Return (x, y) of the center of cell containing provided text 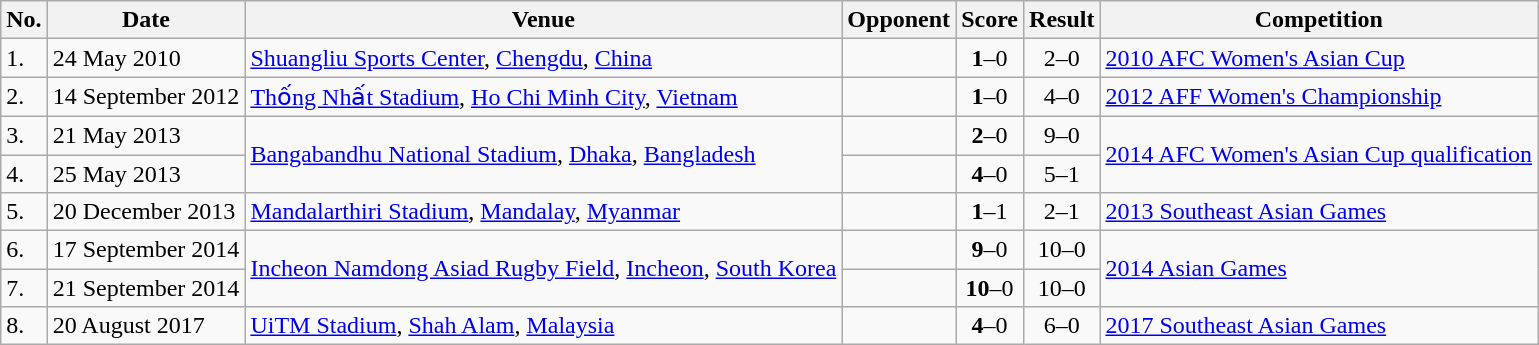
21 September 2014 (146, 288)
17 September 2014 (146, 250)
Competition (1319, 20)
5–1 (1062, 173)
4. (24, 173)
5. (24, 212)
Incheon Namdong Asiad Rugby Field, Incheon, South Korea (544, 269)
UiTM Stadium, Shah Alam, Malaysia (544, 326)
2. (24, 97)
2014 Asian Games (1319, 269)
1–1 (990, 212)
21 May 2013 (146, 135)
Bangabandhu National Stadium, Dhaka, Bangladesh (544, 154)
3. (24, 135)
20 December 2013 (146, 212)
6. (24, 250)
Venue (544, 20)
14 September 2012 (146, 97)
7. (24, 288)
Thống Nhất Stadium, Ho Chi Minh City, Vietnam (544, 97)
2013 Southeast Asian Games (1319, 212)
2–1 (1062, 212)
8. (24, 326)
6–0 (1062, 326)
2010 AFC Women's Asian Cup (1319, 58)
24 May 2010 (146, 58)
Shuangliu Sports Center, Chengdu, China (544, 58)
Date (146, 20)
Mandalarthiri Stadium, Mandalay, Myanmar (544, 212)
2017 Southeast Asian Games (1319, 326)
Score (990, 20)
2014 AFC Women's Asian Cup qualification (1319, 154)
No. (24, 20)
20 August 2017 (146, 326)
Result (1062, 20)
Opponent (899, 20)
2012 AFF Women's Championship (1319, 97)
25 May 2013 (146, 173)
1. (24, 58)
